Capture the cell that displays the provided text and extract its (X, Y) central coordinate. 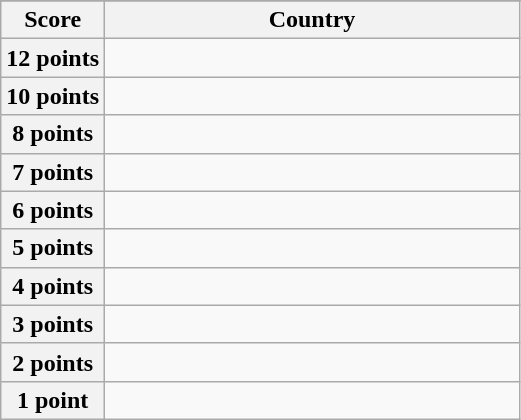
2 points (53, 362)
5 points (53, 248)
1 point (53, 400)
12 points (53, 58)
Score (53, 20)
6 points (53, 210)
10 points (53, 96)
8 points (53, 134)
4 points (53, 286)
7 points (53, 172)
3 points (53, 324)
Country (312, 20)
